Identify which cell holds the provided text, then report its (x, y) central coordinate. 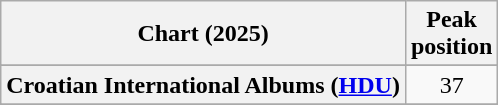
Peakposition (451, 34)
Chart (2025) (204, 34)
37 (451, 85)
Croatian International Albums (HDU) (204, 85)
